Detect which cell encompasses the target text, then output its (x, y) center coordinate. 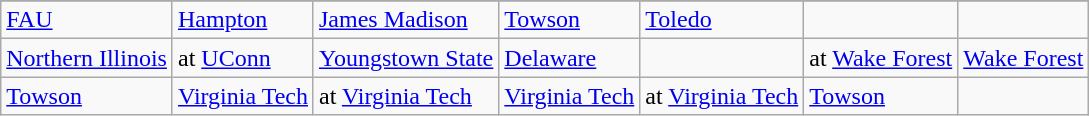
FAU (87, 20)
Wake Forest (1024, 58)
James Madison (406, 20)
at UConn (242, 58)
at Wake Forest (881, 58)
Toledo (722, 20)
Delaware (570, 58)
Northern Illinois (87, 58)
Youngstown State (406, 58)
Hampton (242, 20)
